From the cell containing the given text, extract its center point as (X, Y) coordinate. 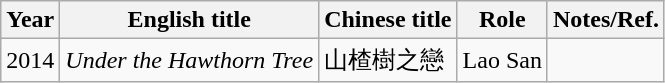
Lao San (502, 60)
Notes/Ref. (606, 20)
2014 (30, 60)
Year (30, 20)
Under the Hawthorn Tree (190, 60)
Chinese title (388, 20)
English title (190, 20)
Role (502, 20)
山楂樹之戀 (388, 60)
